Find where the given text appears and provide that cell's center as (X, Y) coordinate. 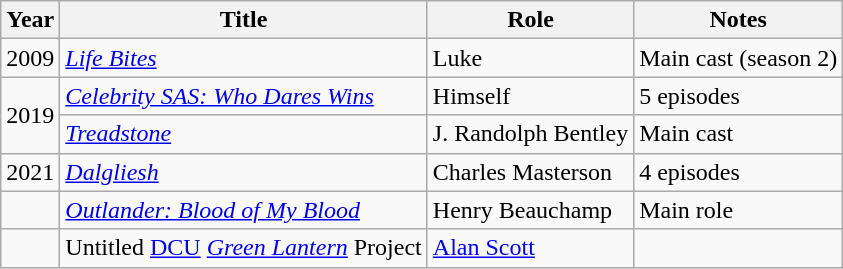
Outlander: Blood of My Blood (244, 210)
Alan Scott (530, 248)
2019 (30, 115)
Himself (530, 96)
Untitled DCU Green Lantern Project (244, 248)
Charles Masterson (530, 172)
Treadstone (244, 134)
Life Bites (244, 58)
Year (30, 20)
Luke (530, 58)
2009 (30, 58)
Main role (738, 210)
Title (244, 20)
Henry Beauchamp (530, 210)
J. Randolph Bentley (530, 134)
5 episodes (738, 96)
Notes (738, 20)
4 episodes (738, 172)
2021 (30, 172)
Role (530, 20)
Dalgliesh (244, 172)
Celebrity SAS: Who Dares Wins (244, 96)
Main cast (season 2) (738, 58)
Main cast (738, 134)
